Extract the (X, Y) coordinate from the center of the cell holding the provided text.  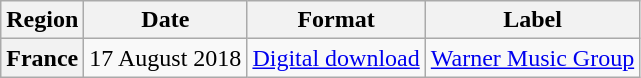
Format (336, 20)
France (42, 58)
17 August 2018 (166, 58)
Warner Music Group (532, 58)
Digital download (336, 58)
Label (532, 20)
Region (42, 20)
Date (166, 20)
